Find where the given text appears and provide that cell's center as (x, y) coordinate. 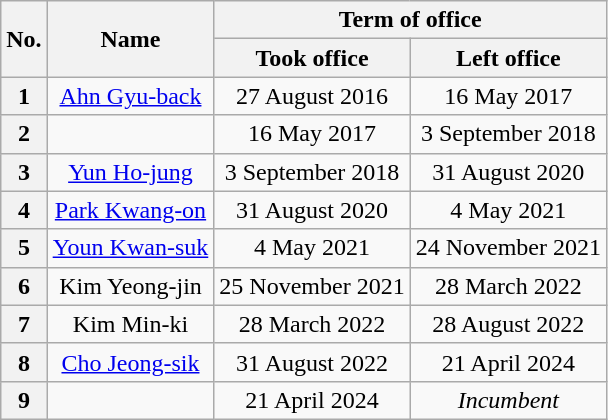
Kim Yeong-jin (130, 286)
2 (24, 134)
Left office (508, 58)
Kim Min-ki (130, 324)
24 November 2021 (508, 248)
Park Kwang-on (130, 210)
1 (24, 96)
Ahn Gyu-back (130, 96)
Yun Ho-jung (130, 172)
4 (24, 210)
6 (24, 286)
25 November 2021 (312, 286)
Took office (312, 58)
Incumbent (508, 400)
27 August 2016 (312, 96)
Term of office (410, 20)
Cho Jeong-sik (130, 362)
Name (130, 39)
28 August 2022 (508, 324)
31 August 2022 (312, 362)
Youn Kwan-suk (130, 248)
3 (24, 172)
8 (24, 362)
5 (24, 248)
No. (24, 39)
7 (24, 324)
9 (24, 400)
